Find where the given text appears and provide that cell's center as (x, y) coordinate. 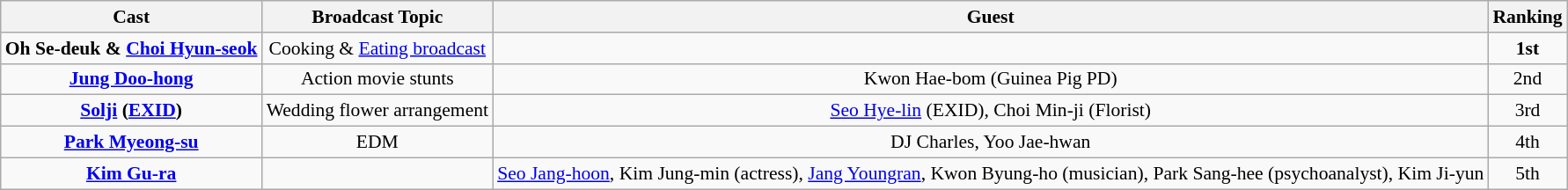
EDM (378, 142)
3rd (1528, 111)
Ranking (1528, 17)
Solji (EXID) (132, 111)
Seo Hye-lin (EXID), Choi Min-ji (Florist) (991, 111)
Park Myeong-su (132, 142)
Guest (991, 17)
Seo Jang-hoon, Kim Jung-min (actress), Jang Youngran, Kwon Byung-ho (musician), Park Sang-hee (psychoanalyst), Kim Ji-yun (991, 173)
2nd (1528, 79)
Action movie stunts (378, 79)
DJ Charles, Yoo Jae-hwan (991, 142)
Jung Doo-hong (132, 79)
4th (1528, 142)
Wedding flower arrangement (378, 111)
Cooking & Eating broadcast (378, 48)
Broadcast Topic (378, 17)
Kwon Hae-bom (Guinea Pig PD) (991, 79)
Oh Se-deuk & Choi Hyun-seok (132, 48)
Kim Gu-ra (132, 173)
5th (1528, 173)
Cast (132, 17)
1st (1528, 48)
